Provide the [X, Y] coordinate of the cell's center where the given text is located.  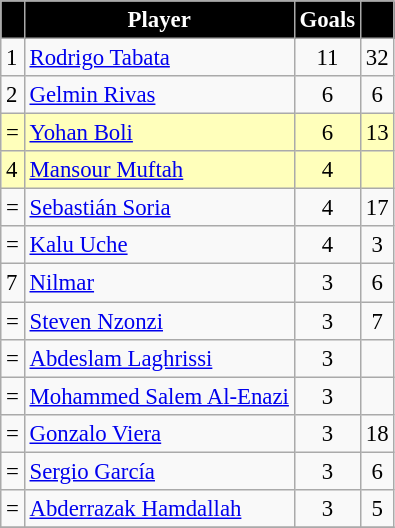
Mohammed Salem Al-Enazi [159, 396]
32 [378, 58]
1 [12, 58]
2 [12, 95]
Mansour Muftah [159, 170]
Abdeslam Laghrissi [159, 358]
17 [378, 208]
11 [327, 58]
Player [159, 20]
5 [378, 509]
13 [378, 133]
Abderrazak Hamdallah [159, 509]
Sebastián Soria [159, 208]
Yohan Boli [159, 133]
Rodrigo Tabata [159, 58]
Sergio García [159, 471]
Steven Nzonzi [159, 321]
Gonzalo Viera [159, 433]
Nilmar [159, 283]
Kalu Uche [159, 245]
18 [378, 433]
Gelmin Rivas [159, 95]
Goals [327, 20]
